Find where the given text appears and provide that cell's center as (x, y) coordinate. 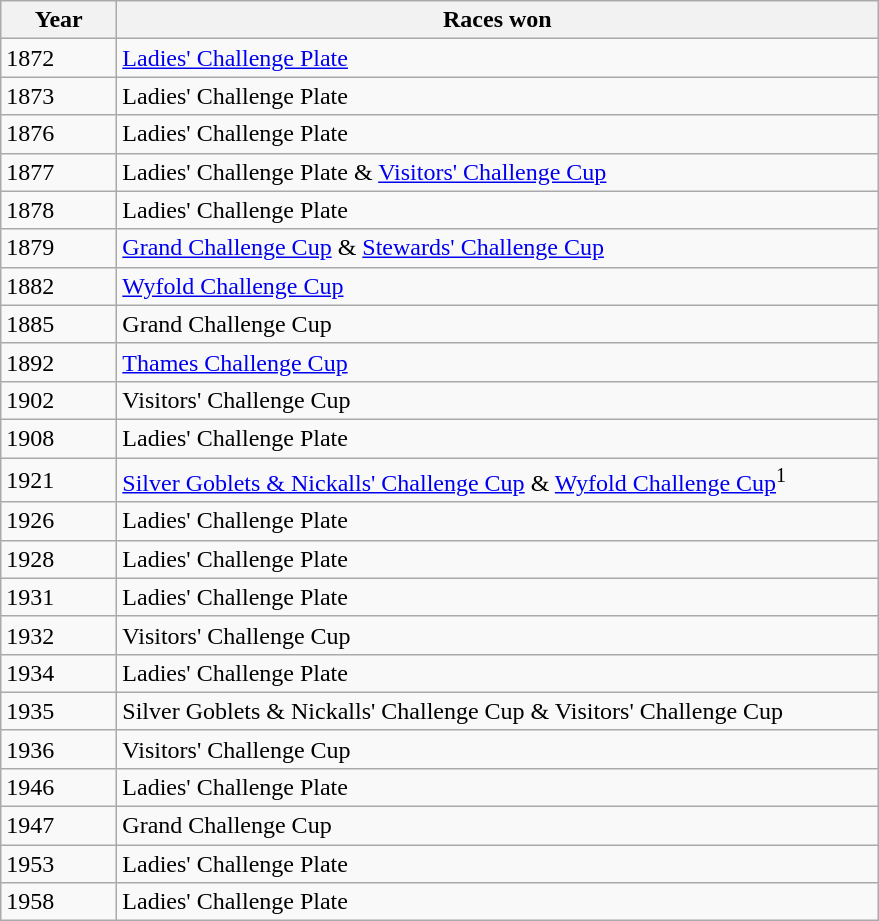
1885 (59, 324)
1934 (59, 673)
1953 (59, 864)
Grand Challenge Cup & Stewards' Challenge Cup (498, 248)
1902 (59, 400)
1876 (59, 134)
1936 (59, 749)
1946 (59, 787)
1928 (59, 559)
1879 (59, 248)
1926 (59, 521)
Ladies' Challenge Plate & Visitors' Challenge Cup (498, 172)
Thames Challenge Cup (498, 362)
1947 (59, 826)
1873 (59, 96)
1908 (59, 438)
1958 (59, 902)
1878 (59, 210)
1931 (59, 597)
Races won (498, 20)
Silver Goblets & Nickalls' Challenge Cup & Wyfold Challenge Cup1 (498, 480)
Silver Goblets & Nickalls' Challenge Cup & Visitors' Challenge Cup (498, 711)
Year (59, 20)
1872 (59, 58)
1935 (59, 711)
1921 (59, 480)
1877 (59, 172)
Wyfold Challenge Cup (498, 286)
1932 (59, 635)
1892 (59, 362)
1882 (59, 286)
